Output the (x, y) coordinate of the center of the cell containing the given text.  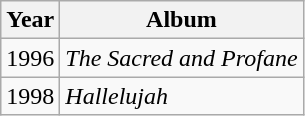
1996 (30, 58)
1998 (30, 96)
Album (182, 20)
The Sacred and Profane (182, 58)
Year (30, 20)
Hallelujah (182, 96)
